Identify which cell holds the provided text, then report its [x, y] central coordinate. 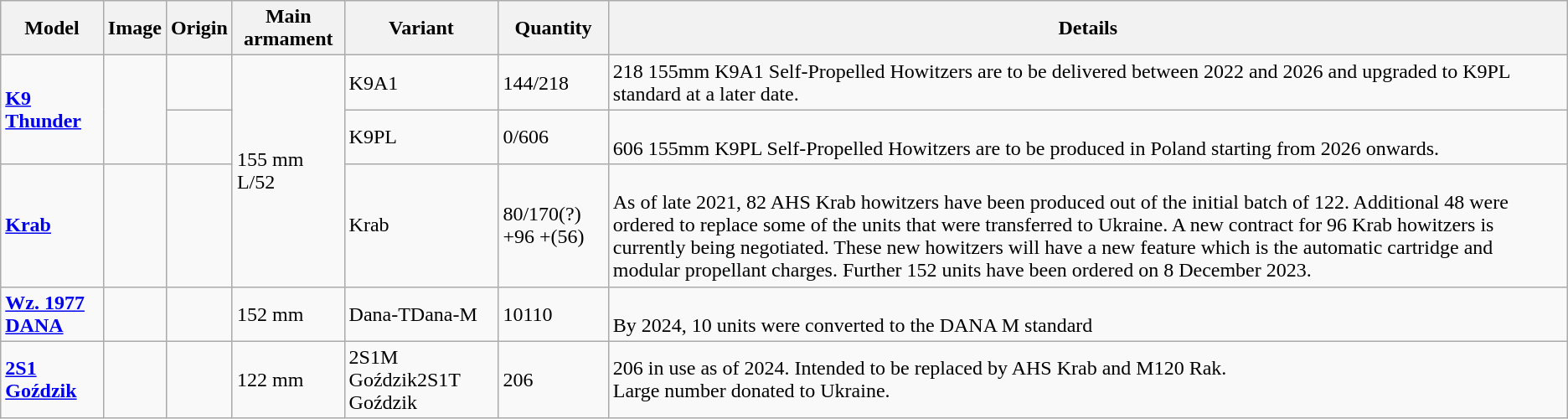
By 2024, 10 units were converted to the DANA M standard [1087, 313]
K9PL [421, 137]
2S1M Goździk2S1T Goździk [421, 380]
Main armament [288, 28]
Quantity [553, 28]
Variant [421, 28]
Origin [199, 28]
Wz. 1977 DANA [52, 313]
606 155mm K9PL Self-Propelled Howitzers are to be produced in Poland starting from 2026 onwards. [1087, 137]
2S1 Goździk [52, 380]
Image [134, 28]
218 155mm K9A1 Self-Propelled Howitzers are to be delivered between 2022 and 2026 and upgraded to K9PL standard at a later date. [1087, 82]
122 mm [288, 380]
K9 Thunder [52, 110]
Model [52, 28]
206 [553, 380]
K9A1 [421, 82]
144/218 [553, 82]
80/170(?) +96 +(56) [553, 225]
155 mm L/52 [288, 171]
Details [1087, 28]
152 mm [288, 313]
Dana-TDana-M [421, 313]
10110 [553, 313]
206 in use as of 2024. Intended to be replaced by AHS Krab and M120 Rak.Large number donated to Ukraine. [1087, 380]
0/606 [553, 137]
